Output the [X, Y] coordinate of the center of the cell containing the given text.  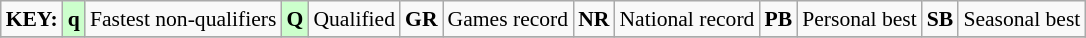
Fastest non-qualifiers [184, 19]
q [74, 19]
KEY: [32, 19]
Personal best [860, 19]
Q [294, 19]
NR [594, 19]
Seasonal best [1022, 19]
SB [940, 19]
Games record [508, 19]
PB [778, 19]
Qualified [354, 19]
National record [686, 19]
GR [422, 19]
